Pinpoint the cell where the given text exists, returning its (x, y) midpoint coordinate. 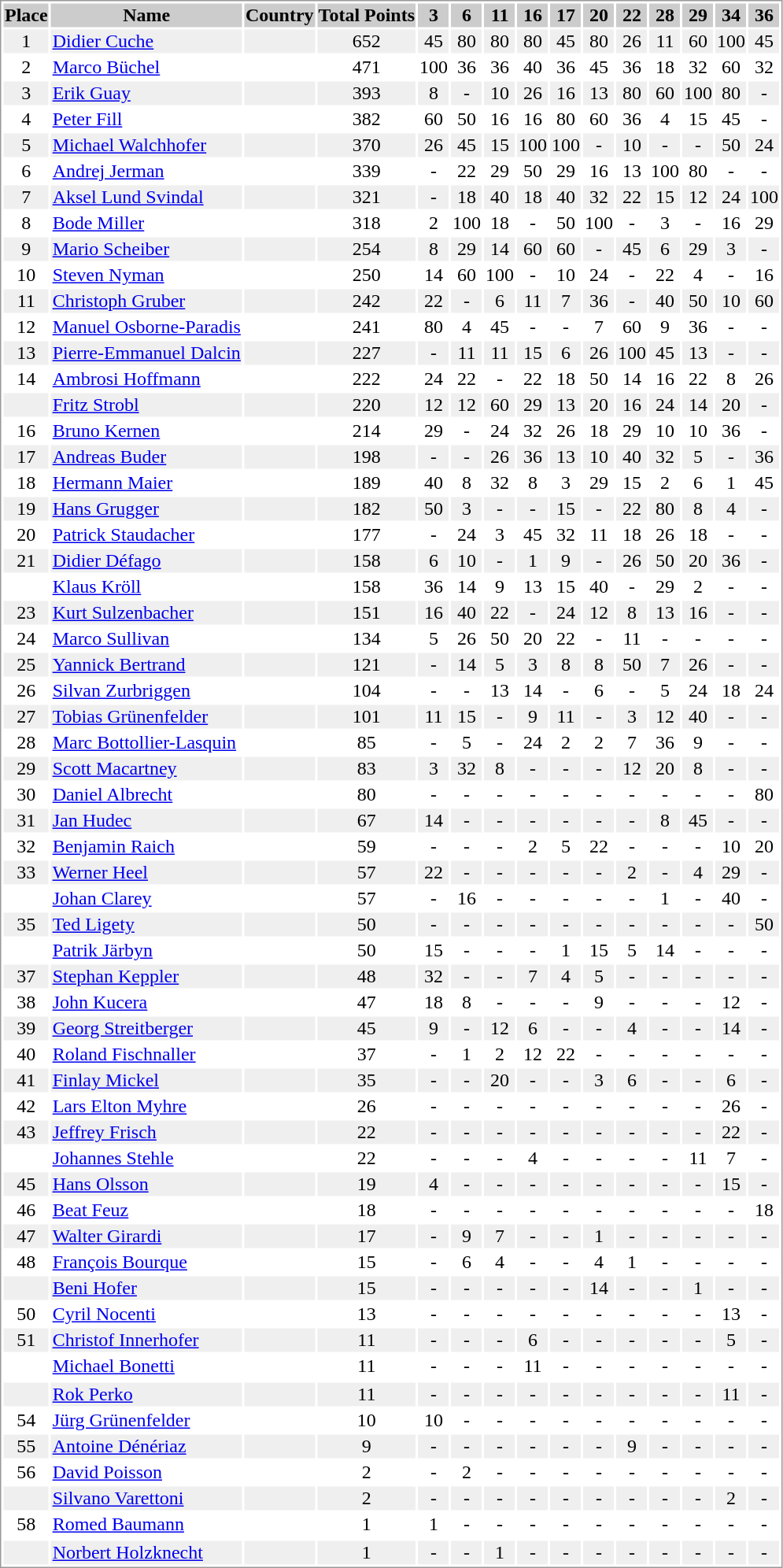
Place (26, 15)
Didier Défago (146, 561)
382 (367, 119)
François Bourque (146, 1262)
83 (367, 769)
Jeffrey Frisch (146, 1133)
Marco Sullivan (146, 638)
Johan Clarey (146, 898)
Finlay Mickel (146, 1081)
31 (26, 821)
151 (367, 613)
27 (26, 717)
Michael Bonetti (146, 1366)
34 (732, 15)
220 (367, 405)
Cyril Nocenti (146, 1314)
54 (26, 1421)
Name (146, 15)
38 (26, 1002)
Beni Hofer (146, 1289)
393 (367, 94)
43 (26, 1133)
David Poisson (146, 1473)
55 (26, 1446)
Yannick Bertrand (146, 665)
189 (367, 483)
Patrik Järbyn (146, 950)
Marc Bottollier-Lasquin (146, 742)
Walter Girardi (146, 1237)
Benjamin Raich (146, 846)
Jan Hudec (146, 821)
Scott Macartney (146, 769)
Total Points (367, 15)
67 (367, 821)
41 (26, 1081)
Country (279, 15)
254 (367, 250)
Johannes Stehle (146, 1158)
242 (367, 301)
Michael Walchhofer (146, 146)
121 (367, 665)
30 (26, 794)
Aksel Lund Svindal (146, 198)
59 (367, 846)
Manuel Osborne-Paradis (146, 327)
33 (26, 873)
Romed Baumann (146, 1525)
39 (26, 1029)
134 (367, 638)
Fritz Strobl (146, 405)
198 (367, 457)
85 (367, 742)
Silvano Varettoni (146, 1498)
182 (367, 509)
Bode Miller (146, 223)
241 (367, 327)
Antoine Dénériaz (146, 1446)
652 (367, 42)
Bruno Kernen (146, 431)
Georg Streitberger (146, 1029)
42 (26, 1106)
Tobias Grünenfelder (146, 717)
177 (367, 534)
318 (367, 223)
Didier Cuche (146, 42)
Rok Perko (146, 1394)
Andreas Buder (146, 457)
471 (367, 67)
Erik Guay (146, 94)
Marco Büchel (146, 67)
Peter Fill (146, 119)
Hermann Maier (146, 483)
Ambrosi Hoffmann (146, 379)
Patrick Staudacher (146, 534)
23 (26, 613)
Steven Nyman (146, 275)
339 (367, 171)
Klaus Kröll (146, 586)
Werner Heel (146, 873)
214 (367, 431)
Ted Ligety (146, 925)
Jürg Grünenfelder (146, 1421)
Andrej Jerman (146, 171)
John Kucera (146, 1002)
Roland Fischnaller (146, 1054)
Norbert Holzknecht (146, 1553)
Beat Feuz (146, 1210)
Silvan Zurbriggen (146, 690)
104 (367, 690)
21 (26, 561)
370 (367, 146)
Mario Scheiber (146, 250)
227 (367, 353)
56 (26, 1473)
46 (26, 1210)
101 (367, 717)
Kurt Sulzenbacher (146, 613)
58 (26, 1525)
222 (367, 379)
Daniel Albrecht (146, 794)
Lars Elton Myhre (146, 1106)
250 (367, 275)
Christoph Gruber (146, 301)
321 (367, 198)
51 (26, 1341)
25 (26, 665)
Hans Grugger (146, 509)
Hans Olsson (146, 1185)
Pierre-Emmanuel Dalcin (146, 353)
Stephan Keppler (146, 977)
Christof Innerhofer (146, 1341)
